Extract the (X, Y) coordinate from the center of the cell holding the provided text.  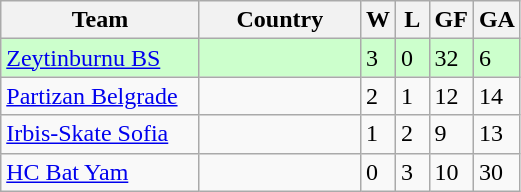
12 (451, 96)
Team (100, 20)
GF (451, 20)
6 (496, 58)
Irbis-Skate Sofia (100, 134)
9 (451, 134)
L (412, 20)
10 (451, 172)
13 (496, 134)
14 (496, 96)
GA (496, 20)
HC Bat Yam (100, 172)
Partizan Belgrade (100, 96)
Zeytinburnu BS (100, 58)
W (378, 20)
32 (451, 58)
Country (280, 20)
30 (496, 172)
